Pinpoint the cell where the given text exists, returning its [x, y] midpoint coordinate. 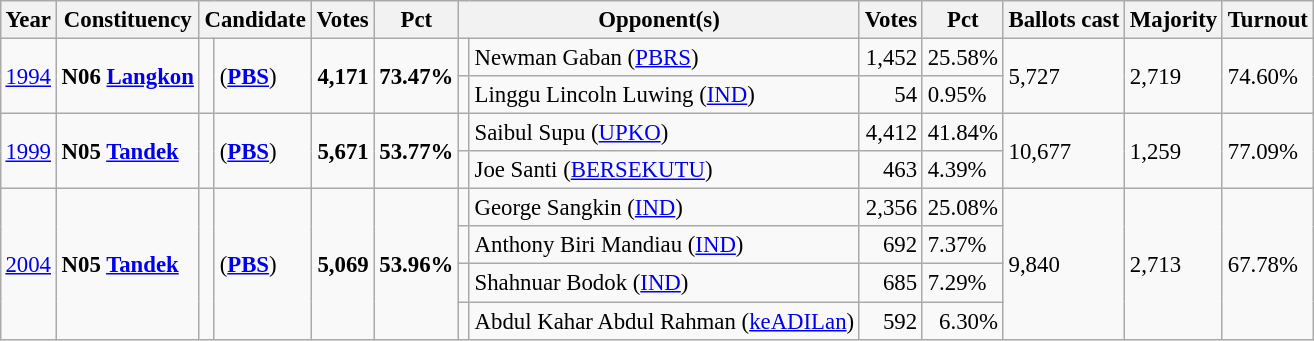
7.29% [962, 283]
25.58% [962, 57]
41.84% [962, 133]
Opponent(s) [660, 20]
685 [890, 283]
5,727 [1064, 76]
Shahnuar Bodok (IND) [664, 283]
1994 [28, 76]
9,840 [1064, 264]
2004 [28, 264]
7.37% [962, 245]
Constituency [128, 20]
Candidate [255, 20]
10,677 [1064, 152]
0.95% [962, 95]
Turnout [1268, 20]
4,412 [890, 133]
2,356 [890, 208]
Ballots cast [1064, 20]
5,069 [342, 264]
Newman Gaban (PBRS) [664, 57]
592 [890, 321]
2,713 [1174, 264]
54 [890, 95]
Year [28, 20]
463 [890, 170]
1999 [28, 152]
53.96% [416, 264]
1,452 [890, 57]
Anthony Biri Mandiau (IND) [664, 245]
74.60% [1268, 76]
4.39% [962, 170]
25.08% [962, 208]
73.47% [416, 76]
Saibul Supu (UPKO) [664, 133]
6.30% [962, 321]
77.09% [1268, 152]
Linggu Lincoln Luwing (IND) [664, 95]
67.78% [1268, 264]
Majority [1174, 20]
692 [890, 245]
2,719 [1174, 76]
1,259 [1174, 152]
Joe Santi (BERSEKUTU) [664, 170]
N06 Langkon [128, 76]
5,671 [342, 152]
53.77% [416, 152]
4,171 [342, 76]
George Sangkin (IND) [664, 208]
Abdul Kahar Abdul Rahman (keADILan) [664, 321]
